Output the (X, Y) coordinate of the center of the cell containing the given text.  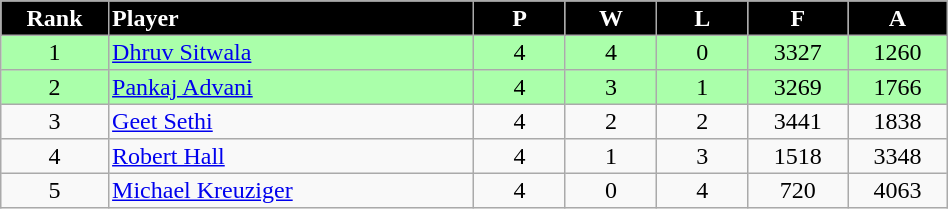
Geet Sethi (291, 121)
Rank (55, 18)
Robert Hall (291, 156)
F (798, 18)
Michael Kreuziger (291, 190)
3269 (798, 87)
4063 (898, 190)
3348 (898, 156)
A (898, 18)
3441 (798, 121)
Player (291, 18)
3327 (798, 52)
720 (798, 190)
5 (55, 190)
1838 (898, 121)
L (702, 18)
P (520, 18)
W (610, 18)
1518 (798, 156)
1260 (898, 52)
Dhruv Sitwala (291, 52)
Pankaj Advani (291, 87)
1766 (898, 87)
